Scan for the cell matching the given text and deliver its [x, y] coordinate at center. 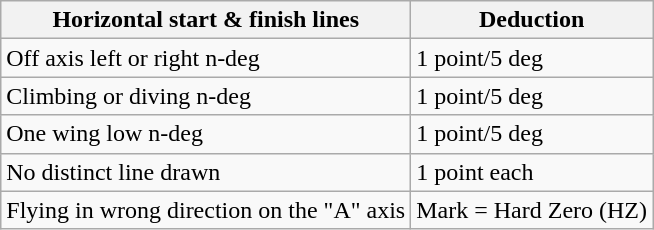
Flying in wrong direction on the "A" axis [206, 210]
Deduction [532, 20]
1 point each [532, 172]
One wing low n-deg [206, 134]
Horizontal start & finish lines [206, 20]
Climbing or diving n-deg [206, 96]
No distinct line drawn [206, 172]
Off axis left or right n-deg [206, 58]
Mark = Hard Zero (HZ) [532, 210]
